Return [X, Y] of the center of cell containing provided text 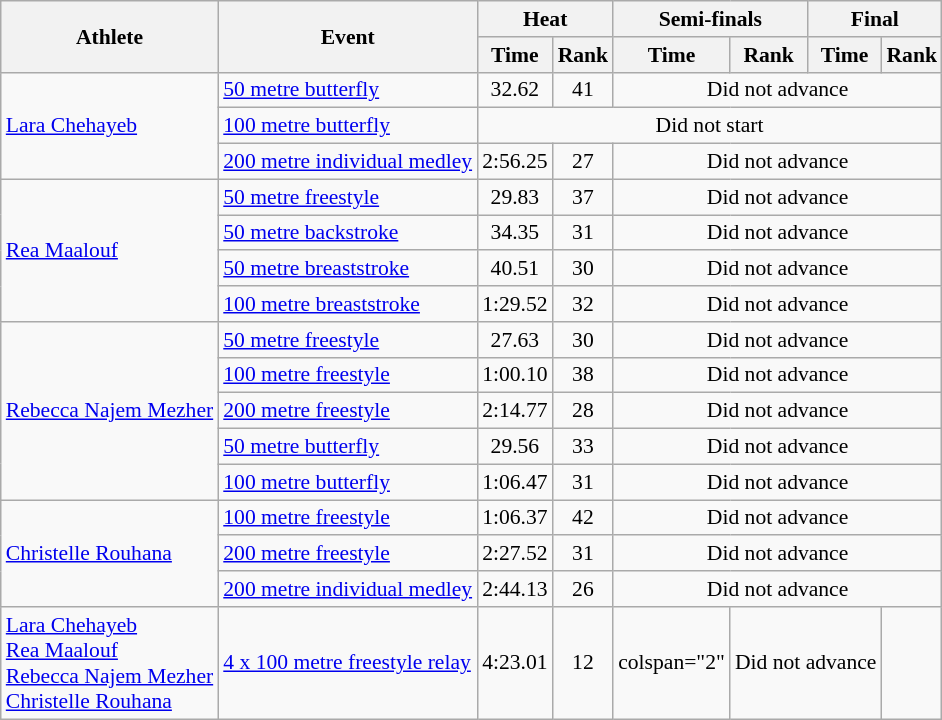
1:06.47 [514, 482]
33 [584, 447]
27.63 [514, 340]
Final [874, 19]
50 metre backstroke [348, 233]
1:29.52 [514, 304]
1:00.10 [514, 375]
2:44.13 [514, 589]
Lara ChehayebRea MaaloufRebecca Najem MezherChristelle Rouhana [110, 663]
32.62 [514, 90]
4 x 100 metre freestyle relay [348, 663]
41 [584, 90]
42 [584, 518]
Did not start [710, 126]
50 metre breaststroke [348, 269]
100 metre breaststroke [348, 304]
Athlete [110, 36]
Rea Maalouf [110, 250]
32 [584, 304]
12 [584, 663]
Heat [545, 19]
Christelle Rouhana [110, 554]
28 [584, 411]
27 [584, 162]
Semi-finals [710, 19]
34.35 [514, 233]
Event [348, 36]
40.51 [514, 269]
26 [584, 589]
37 [584, 197]
38 [584, 375]
2:56.25 [514, 162]
4:23.01 [514, 663]
2:27.52 [514, 554]
Rebecca Najem Mezher [110, 411]
Lara Chehayeb [110, 126]
2:14.77 [514, 411]
29.56 [514, 447]
29.83 [514, 197]
colspan="2" [672, 663]
1:06.37 [514, 518]
